Search for the cell housing the specified text and yield its (x, y) center coordinate. 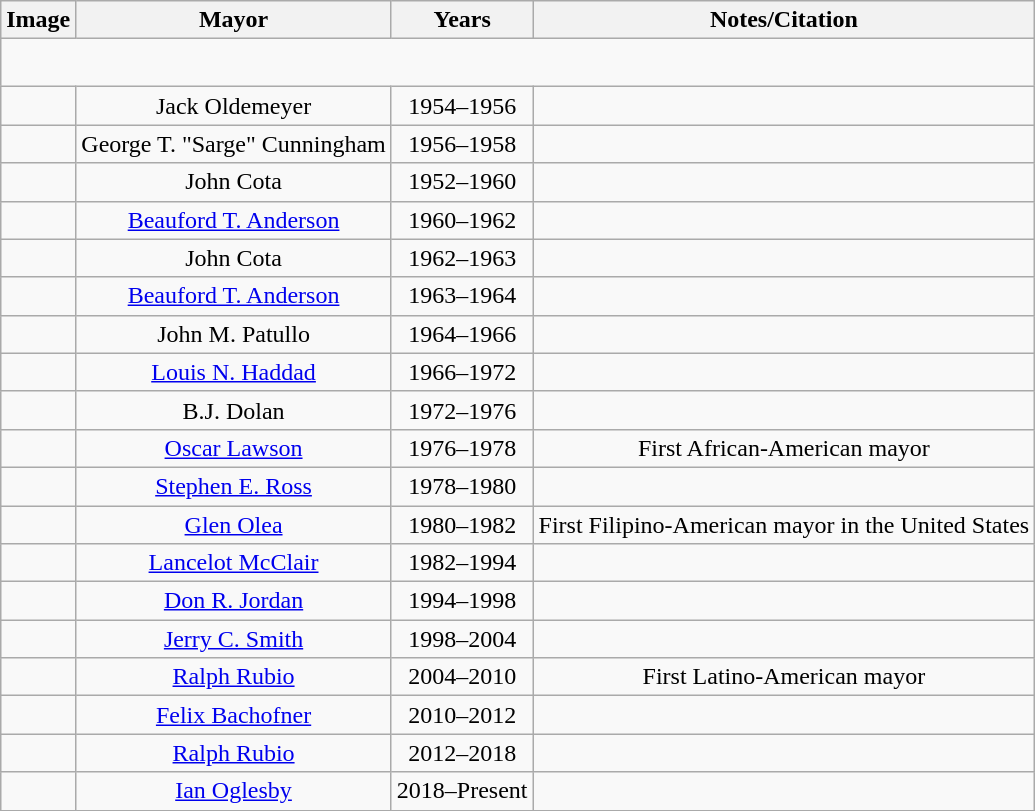
1963–1964 (462, 296)
1994–1998 (462, 601)
Ian Oglesby (234, 791)
2018–Present (462, 791)
1966–1972 (462, 372)
1960–1962 (462, 220)
1972–1976 (462, 410)
1964–1966 (462, 334)
1954–1956 (462, 106)
Notes/Citation (784, 20)
First Latino-American mayor (784, 677)
Stephen E. Ross (234, 486)
Felix Bachofner (234, 715)
Jack Oldemeyer (234, 106)
Mayor (234, 20)
2010–2012 (462, 715)
1952–1960 (462, 182)
First Filipino-American mayor in the United States (784, 525)
2004–2010 (462, 677)
1980–1982 (462, 525)
1956–1958 (462, 144)
Jerry C. Smith (234, 639)
Oscar Lawson (234, 448)
1976–1978 (462, 448)
1998–2004 (462, 639)
Don R. Jordan (234, 601)
Glen Olea (234, 525)
Image (38, 20)
George T. "Sarge" Cunningham (234, 144)
Years (462, 20)
2012–2018 (462, 753)
1978–1980 (462, 486)
Lancelot McClair (234, 563)
Louis N. Haddad (234, 372)
1962–1963 (462, 258)
1982–1994 (462, 563)
B.J. Dolan (234, 410)
John M. Patullo (234, 334)
First African-American mayor (784, 448)
